Return the (x, y) coordinate for the center point of the cell that contains the specified text.  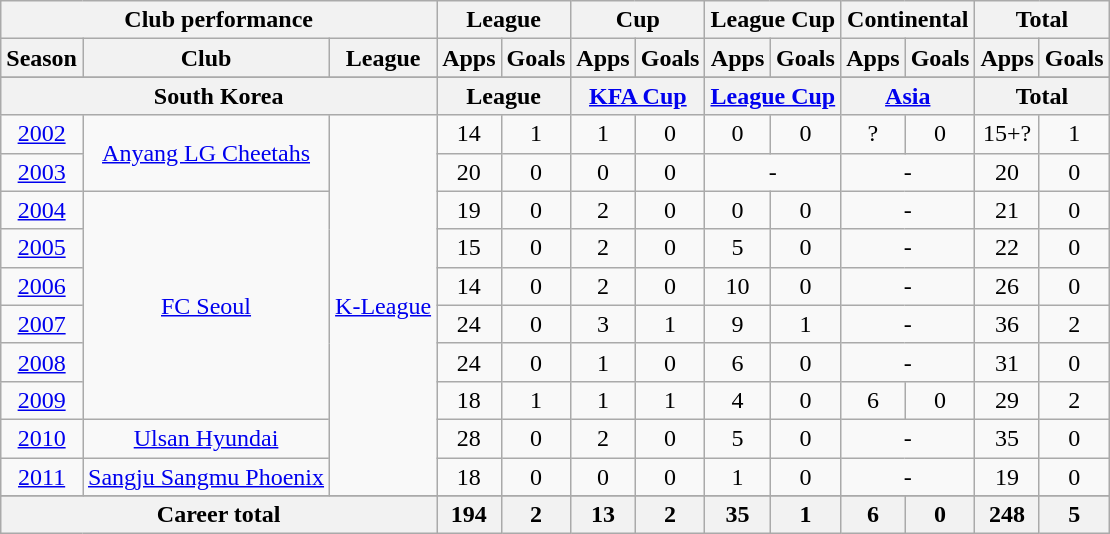
2005 (42, 248)
13 (603, 515)
2006 (42, 286)
2002 (42, 134)
Asia (908, 96)
2004 (42, 210)
15+? (1007, 134)
Cup (638, 20)
2003 (42, 172)
Career total (219, 515)
FC Seoul (206, 305)
3 (603, 324)
31 (1007, 362)
Sangju Sangmu Phoenix (206, 477)
194 (469, 515)
South Korea (219, 96)
Club (206, 58)
2009 (42, 400)
2011 (42, 477)
Ulsan Hyundai (206, 438)
15 (469, 248)
2010 (42, 438)
Season (42, 58)
26 (1007, 286)
248 (1007, 515)
21 (1007, 210)
28 (469, 438)
36 (1007, 324)
2007 (42, 324)
4 (738, 400)
K-League (384, 306)
Continental (908, 20)
10 (738, 286)
? (873, 134)
KFA Cup (638, 96)
9 (738, 324)
Club performance (219, 20)
22 (1007, 248)
Anyang LG Cheetahs (206, 153)
2008 (42, 362)
29 (1007, 400)
